Output the [X, Y] coordinate of the center of the cell containing the given text.  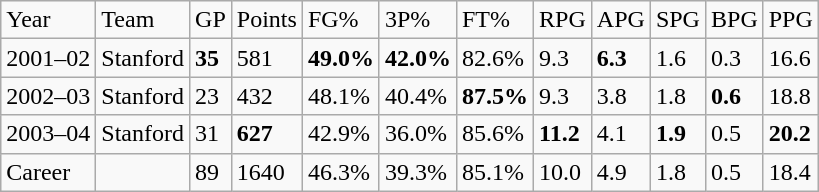
1.9 [678, 134]
46.3% [340, 172]
39.3% [418, 172]
RPG [563, 20]
Points [266, 20]
11.2 [563, 134]
BPG [734, 20]
2003–04 [48, 134]
6.3 [620, 58]
SPG [678, 20]
581 [266, 58]
36.0% [418, 134]
18.8 [790, 96]
GP [211, 20]
10.0 [563, 172]
0.3 [734, 58]
PPG [790, 20]
432 [266, 96]
2001–02 [48, 58]
FT% [494, 20]
31 [211, 134]
2002–03 [48, 96]
Team [143, 20]
23 [211, 96]
82.6% [494, 58]
40.4% [418, 96]
1.6 [678, 58]
48.1% [340, 96]
89 [211, 172]
20.2 [790, 134]
42.9% [340, 134]
49.0% [340, 58]
85.1% [494, 172]
4.1 [620, 134]
3.8 [620, 96]
18.4 [790, 172]
87.5% [494, 96]
627 [266, 134]
3P% [418, 20]
35 [211, 58]
0.6 [734, 96]
1640 [266, 172]
Career [48, 172]
4.9 [620, 172]
FG% [340, 20]
APG [620, 20]
16.6 [790, 58]
42.0% [418, 58]
Year [48, 20]
85.6% [494, 134]
